Determine the (X, Y) coordinate at the center of the cell enclosing the given text.  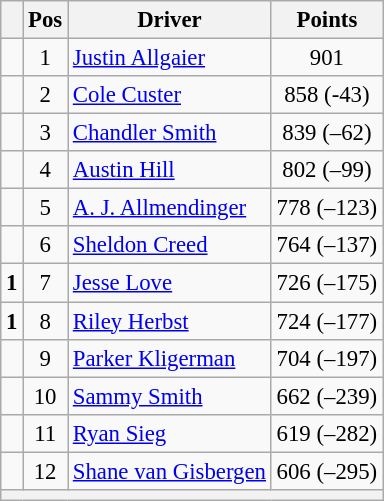
Jesse Love (170, 283)
704 (–197) (326, 358)
Austin Hill (170, 170)
Pos (46, 20)
8 (46, 321)
9 (46, 358)
Ryan Sieg (170, 433)
Shane van Gisbergen (170, 471)
764 (–137) (326, 245)
Sammy Smith (170, 396)
Cole Custer (170, 95)
2 (46, 95)
778 (–123) (326, 208)
802 (–99) (326, 170)
7 (46, 283)
724 (–177) (326, 321)
Points (326, 20)
10 (46, 396)
Riley Herbst (170, 321)
606 (–295) (326, 471)
839 (–62) (326, 133)
A. J. Allmendinger (170, 208)
726 (–175) (326, 283)
5 (46, 208)
Chandler Smith (170, 133)
6 (46, 245)
619 (–282) (326, 433)
4 (46, 170)
Driver (170, 20)
662 (–239) (326, 396)
Justin Allgaier (170, 58)
3 (46, 133)
11 (46, 433)
12 (46, 471)
Sheldon Creed (170, 245)
858 (-43) (326, 95)
Parker Kligerman (170, 358)
901 (326, 58)
